Extract the (x, y) coordinate from the center of the cell holding the provided text.  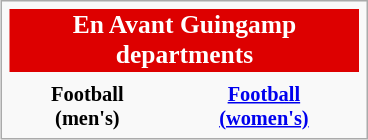
Football(women's) (264, 106)
En Avant Guingamp departments (184, 40)
Football(men's) (87, 106)
